Locate the cell with the specified text and output its (X, Y) center coordinate. 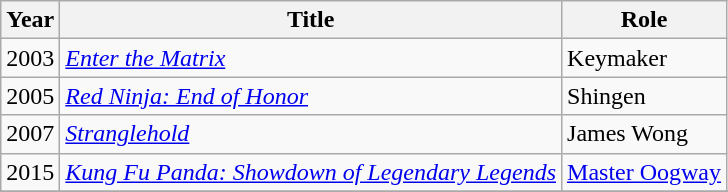
2005 (30, 96)
Enter the Matrix (311, 58)
2003 (30, 58)
Stranglehold (311, 134)
2015 (30, 172)
Kung Fu Panda: Showdown of Legendary Legends (311, 172)
Shingen (644, 96)
2007 (30, 134)
Role (644, 20)
Red Ninja: End of Honor (311, 96)
Keymaker (644, 58)
James Wong (644, 134)
Master Oogway (644, 172)
Year (30, 20)
Title (311, 20)
